Scan for the cell matching the given text and deliver its (X, Y) coordinate at center. 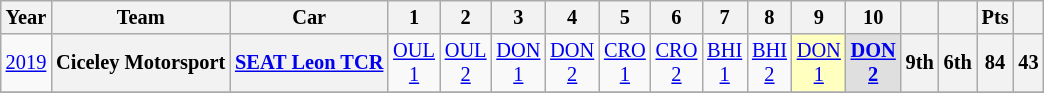
Car (309, 17)
Pts (996, 17)
4 (572, 17)
BHI1 (724, 63)
BHI2 (770, 63)
10 (874, 17)
CRO1 (625, 63)
Year (26, 17)
2019 (26, 63)
5 (625, 17)
6th (958, 63)
Team (140, 17)
84 (996, 63)
CRO2 (677, 63)
Ciceley Motorsport (140, 63)
SEAT Leon TCR (309, 63)
9 (819, 17)
7 (724, 17)
9th (920, 63)
1 (414, 17)
6 (677, 17)
8 (770, 17)
2 (466, 17)
OUL1 (414, 63)
3 (518, 17)
43 (1028, 63)
OUL2 (466, 63)
